Determine the (X, Y) coordinate at the center of the cell enclosing the given text.  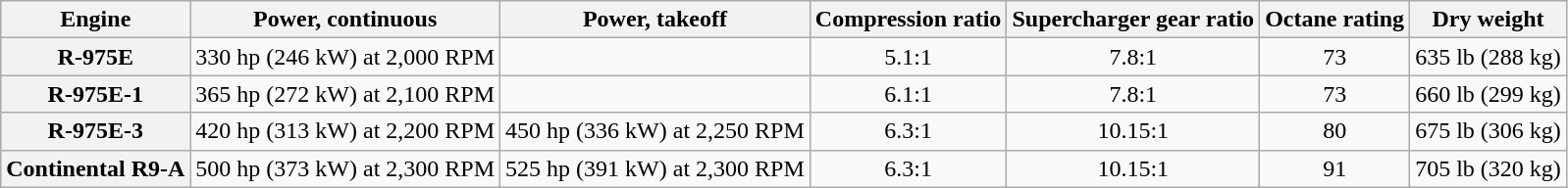
6.1:1 (909, 94)
Dry weight (1489, 20)
80 (1334, 131)
Power, takeoff (655, 20)
660 lb (299 kg) (1489, 94)
420 hp (313 kW) at 2,200 RPM (345, 131)
705 lb (320 kg) (1489, 168)
Continental R9-A (96, 168)
R-975E-1 (96, 94)
Compression ratio (909, 20)
91 (1334, 168)
Power, continuous (345, 20)
450 hp (336 kW) at 2,250 RPM (655, 131)
525 hp (391 kW) at 2,300 RPM (655, 168)
500 hp (373 kW) at 2,300 RPM (345, 168)
R-975E-3 (96, 131)
R-975E (96, 57)
635 lb (288 kg) (1489, 57)
Octane rating (1334, 20)
365 hp (272 kW) at 2,100 RPM (345, 94)
5.1:1 (909, 57)
Supercharger gear ratio (1133, 20)
675 lb (306 kg) (1489, 131)
330 hp (246 kW) at 2,000 RPM (345, 57)
Engine (96, 20)
